Determine the (X, Y) coordinate at the center of the cell enclosing the given text.  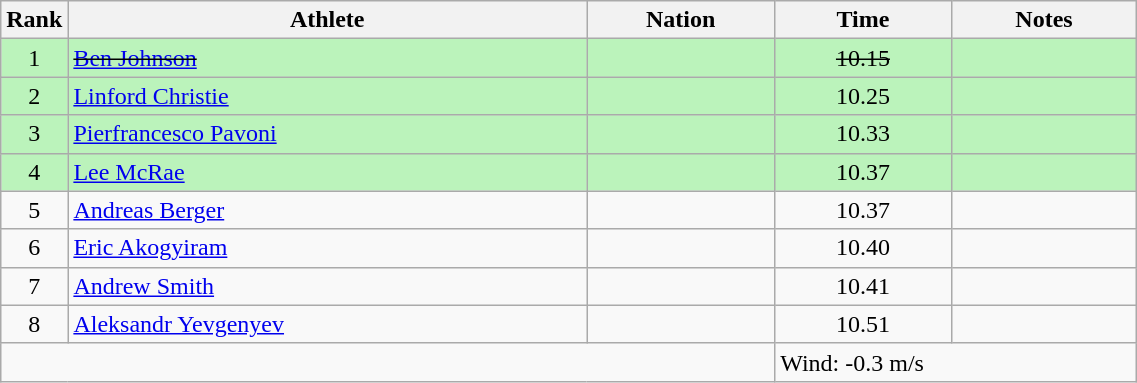
Andrew Smith (328, 286)
Time (864, 20)
5 (34, 210)
Wind: -0.3 m/s (956, 362)
1 (34, 58)
10.40 (864, 248)
Ben Johnson (328, 58)
10.25 (864, 96)
7 (34, 286)
3 (34, 134)
4 (34, 172)
Notes (1044, 20)
10.33 (864, 134)
Lee McRae (328, 172)
Andreas Berger (328, 210)
Nation (681, 20)
10.15 (864, 58)
Athlete (328, 20)
6 (34, 248)
10.51 (864, 324)
Eric Akogyiram (328, 248)
8 (34, 324)
Linford Christie (328, 96)
Aleksandr Yevgenyev (328, 324)
Rank (34, 20)
2 (34, 96)
10.41 (864, 286)
Pierfrancesco Pavoni (328, 134)
